Provide the (x, y) coordinate of the cell's center where the given text is located.  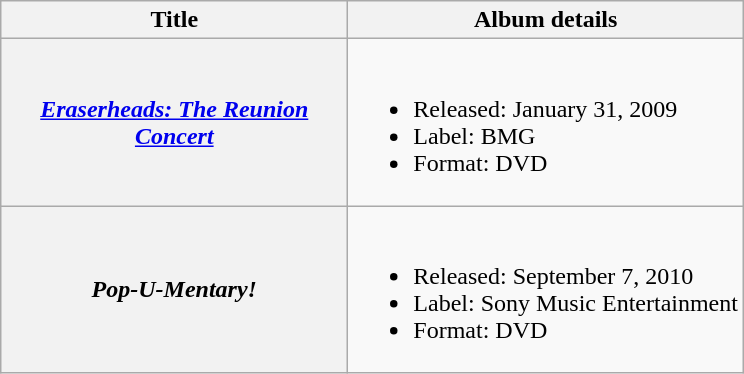
Released: January 31, 2009Label: BMGFormat: DVD (546, 122)
Eraserheads: The Reunion Concert (174, 122)
Released: September 7, 2010Label: Sony Music EntertainmentFormat: DVD (546, 290)
Album details (546, 20)
Title (174, 20)
Pop-U-Mentary! (174, 290)
